Find where the given text appears and provide that cell's center as [X, Y] coordinate. 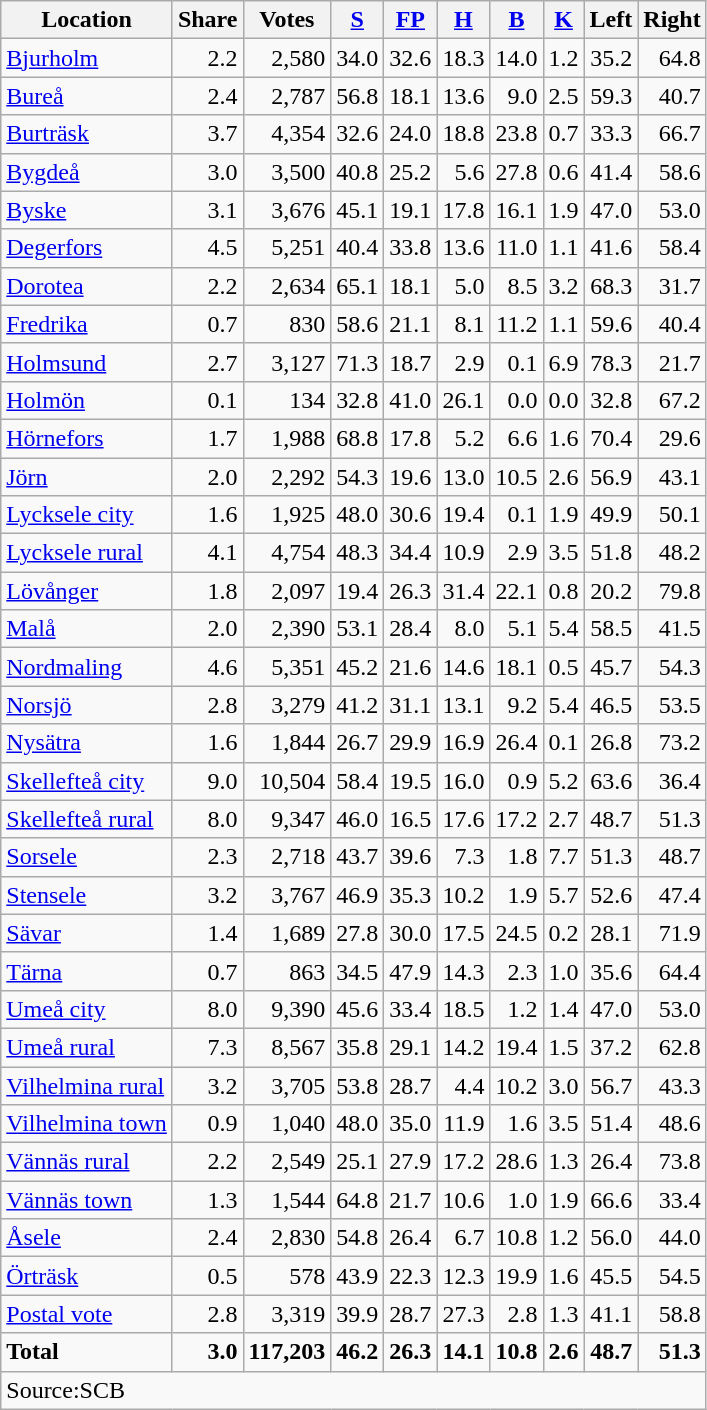
1,544 [287, 1200]
3,767 [287, 895]
66.7 [672, 134]
68.8 [358, 438]
30.0 [410, 933]
Stensele [87, 895]
Umeå city [87, 1009]
31.4 [464, 591]
41.4 [611, 172]
10.5 [516, 477]
41.5 [672, 629]
8.1 [464, 324]
2,634 [287, 286]
33.3 [611, 134]
Malå [87, 629]
5,251 [287, 248]
45.5 [611, 1276]
Skellefteå city [87, 781]
18.8 [464, 134]
47.9 [410, 971]
39.9 [358, 1314]
35.3 [410, 895]
18.3 [464, 58]
3.1 [208, 210]
Sävar [87, 933]
578 [287, 1276]
3,500 [287, 172]
6.9 [564, 362]
5.1 [516, 629]
49.9 [611, 515]
Total [87, 1352]
16.9 [464, 743]
2,830 [287, 1238]
35.2 [611, 58]
31.7 [672, 286]
56.8 [358, 96]
65.1 [358, 286]
66.6 [611, 1200]
56.9 [611, 477]
53.1 [358, 629]
53.5 [672, 705]
41.1 [611, 1314]
5.0 [464, 286]
28.6 [516, 1162]
2,580 [287, 58]
21.6 [410, 667]
45.6 [358, 1009]
56.7 [611, 1085]
Bureå [87, 96]
14.0 [516, 58]
13.0 [464, 477]
Lycksele city [87, 515]
59.3 [611, 96]
FP [410, 20]
7.7 [564, 857]
51.4 [611, 1124]
24.5 [516, 933]
58.5 [611, 629]
43.7 [358, 857]
3,127 [287, 362]
9,390 [287, 1009]
Source:SCB [354, 1390]
73.2 [672, 743]
37.2 [611, 1047]
10.6 [464, 1200]
73.8 [672, 1162]
24.0 [410, 134]
1.7 [208, 438]
17.6 [464, 819]
Vilhelmina rural [87, 1085]
45.2 [358, 667]
43.1 [672, 477]
4.5 [208, 248]
25.2 [410, 172]
54.8 [358, 1238]
11.9 [464, 1124]
11.2 [516, 324]
31.1 [410, 705]
22.3 [410, 1276]
8.5 [516, 286]
29.9 [410, 743]
51.8 [611, 553]
Åsele [87, 1238]
43.3 [672, 1085]
35.8 [358, 1047]
48.6 [672, 1124]
21.1 [410, 324]
16.5 [410, 819]
830 [287, 324]
Right [672, 20]
11.0 [516, 248]
78.3 [611, 362]
Holmsund [87, 362]
Degerfors [87, 248]
5.6 [464, 172]
Norsjö [87, 705]
9.2 [516, 705]
62.8 [672, 1047]
5,351 [287, 667]
79.8 [672, 591]
Örträsk [87, 1276]
19.9 [516, 1276]
Vännäs rural [87, 1162]
19.5 [410, 781]
1,988 [287, 438]
71.3 [358, 362]
35.6 [611, 971]
Lövånger [87, 591]
14.6 [464, 667]
Vilhelmina town [87, 1124]
4.1 [208, 553]
47.4 [672, 895]
Bygdeå [87, 172]
6.7 [464, 1238]
Left [611, 20]
22.1 [516, 591]
27.3 [464, 1314]
28.4 [410, 629]
Vännäs town [87, 1200]
Jörn [87, 477]
34.4 [410, 553]
39.6 [410, 857]
23.8 [516, 134]
0.2 [564, 933]
2,718 [287, 857]
2.5 [564, 96]
0.6 [564, 172]
14.3 [464, 971]
44.0 [672, 1238]
68.3 [611, 286]
Sorsele [87, 857]
134 [287, 400]
2,549 [287, 1162]
5.7 [564, 895]
40.8 [358, 172]
29.6 [672, 438]
36.4 [672, 781]
48.3 [358, 553]
Fredrika [87, 324]
K [564, 20]
12.3 [464, 1276]
13.1 [464, 705]
117,203 [287, 1352]
41.0 [410, 400]
8,567 [287, 1047]
2,390 [287, 629]
53.8 [358, 1085]
18.5 [464, 1009]
4,354 [287, 134]
63.6 [611, 781]
20.2 [611, 591]
Burträsk [87, 134]
64.4 [672, 971]
Byske [87, 210]
1,689 [287, 933]
46.2 [358, 1352]
58.8 [672, 1314]
Location [87, 20]
1,925 [287, 515]
19.6 [410, 477]
0.8 [564, 591]
41.6 [611, 248]
Postal vote [87, 1314]
45.1 [358, 210]
50.1 [672, 515]
33.8 [410, 248]
48.2 [672, 553]
35.0 [410, 1124]
45.7 [611, 667]
16.1 [516, 210]
3,676 [287, 210]
1.5 [564, 1047]
6.6 [516, 438]
1,040 [287, 1124]
27.9 [410, 1162]
67.2 [672, 400]
18.7 [410, 362]
10,504 [287, 781]
Nysätra [87, 743]
863 [287, 971]
2,097 [287, 591]
Hörnefors [87, 438]
1,844 [287, 743]
Lycksele rural [87, 553]
Share [208, 20]
3.7 [208, 134]
40.7 [672, 96]
H [464, 20]
43.9 [358, 1276]
Votes [287, 20]
25.1 [358, 1162]
46.9 [358, 895]
29.1 [410, 1047]
70.4 [611, 438]
Dorotea [87, 286]
46.5 [611, 705]
34.5 [358, 971]
4,754 [287, 553]
26.7 [358, 743]
3,279 [287, 705]
17.5 [464, 933]
9,347 [287, 819]
34.0 [358, 58]
3,705 [287, 1085]
52.6 [611, 895]
4.6 [208, 667]
4.4 [464, 1085]
3,319 [287, 1314]
Skellefteå rural [87, 819]
S [358, 20]
26.1 [464, 400]
59.6 [611, 324]
2,787 [287, 96]
10.9 [464, 553]
14.2 [464, 1047]
71.9 [672, 933]
Bjurholm [87, 58]
16.0 [464, 781]
56.0 [611, 1238]
41.2 [358, 705]
19.1 [410, 210]
Holmön [87, 400]
46.0 [358, 819]
26.8 [611, 743]
B [516, 20]
2,292 [287, 477]
28.1 [611, 933]
Umeå rural [87, 1047]
30.6 [410, 515]
14.1 [464, 1352]
Nordmaling [87, 667]
Tärna [87, 971]
54.5 [672, 1276]
